Scan for the cell matching the given text and deliver its (x, y) coordinate at center. 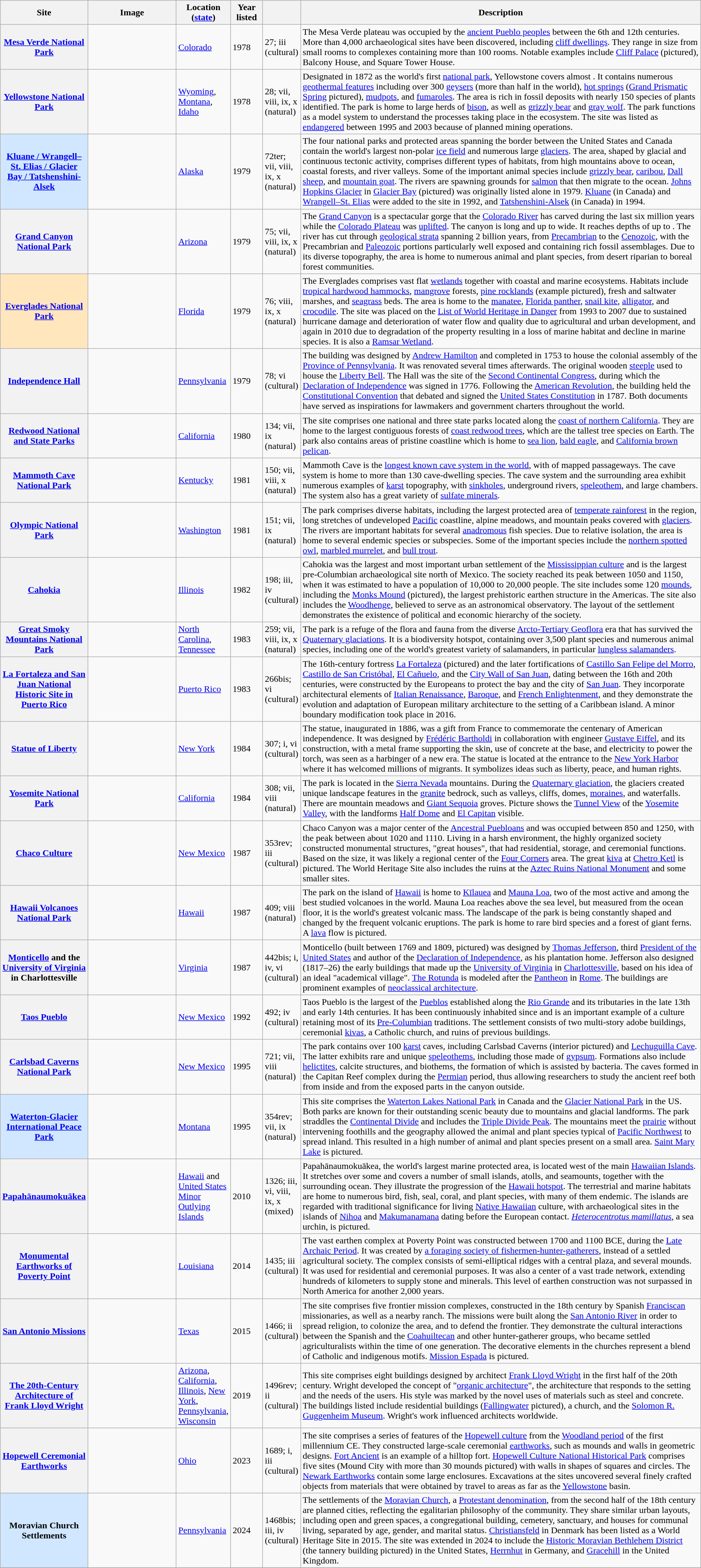
1326; iii, vi, viii, ix, x (mixed) (282, 1196)
Olympic National Park (44, 530)
2019 (247, 1396)
Monticello and the University of Virginia in Charlottesville (44, 967)
2015 (247, 1331)
Mesa Verde National Park (44, 47)
Alaska (204, 171)
1496rev; ii (cultural) (282, 1396)
2010 (247, 1196)
Cahokia (44, 589)
151; vii, ix (natural) (282, 530)
150; vii, viii, x (natural) (282, 480)
La Fortaleza and San Juan National Historic Site in Puerto Rico (44, 689)
Ohio (204, 1460)
353rev; iii (cultural) (282, 853)
259; vii, viii, ix, x (natural) (282, 639)
Montana (204, 1126)
Hawaii Volcanoes National Park (44, 913)
2014 (247, 1266)
308; vii, viii (natural) (282, 798)
New York (204, 749)
Papahānaumokuākea (44, 1196)
Hawaii (204, 913)
72ter; vii, viii, ix, x (natural) (282, 171)
28; vii, viii, ix, x (natural) (282, 102)
Waterton-Glacier International Peace Park (44, 1126)
1982 (247, 589)
1992 (247, 1017)
Texas (204, 1331)
Hawaii and United States Minor Outlying Islands (204, 1196)
Arizona (204, 241)
Illinois (204, 589)
North Carolina, Tennessee (204, 639)
Description (501, 13)
Taos Pueblo (44, 1017)
1435; iii (cultural) (282, 1266)
Great Smoky Mountains National Park (44, 639)
409; viii (natural) (282, 913)
Year listed (247, 13)
134; vii, ix (natural) (282, 436)
78; vi (cultural) (282, 381)
Virginia (204, 967)
San Antonio Missions (44, 1331)
75; vii, viii, ix, x (natural) (282, 241)
Kentucky (204, 480)
Statue of Liberty (44, 749)
198; iii, iv (cultural) (282, 589)
76; viii, ix, x (natural) (282, 311)
Kluane / Wrangell–St. Elias / Glacier Bay / Tatshenshini-Alsek (44, 171)
Site (44, 13)
Mammoth Cave National Park (44, 480)
442bis; i, iv, vi (cultural) (282, 967)
Colorado (204, 47)
The 20th-Century Architecture of Frank Lloyd Wright (44, 1396)
Puerto Rico (204, 689)
492; iv (cultural) (282, 1017)
2024 (247, 1530)
Independence Hall (44, 381)
307; i, vi (cultural) (282, 749)
1466; ii (cultural) (282, 1331)
1689; i, iii (cultural) (282, 1460)
Hopewell Ceremonial Earthworks (44, 1460)
Wyoming, Montana, Idaho (204, 102)
2023 (247, 1460)
354rev; vii, ix (natural) (282, 1126)
Grand Canyon National Park (44, 241)
Image (132, 13)
Louisiana (204, 1266)
1468bis; iii, iv (cultural) (282, 1530)
Yosemite National Park (44, 798)
Redwood National and State Parks (44, 436)
Carlsbad Caverns National Park (44, 1067)
Moravian Church Settlements (44, 1530)
Everglades National Park (44, 311)
721; vii, viii (natural) (282, 1067)
1980 (247, 436)
Chaco Culture (44, 853)
Monumental Earthworks of Poverty Point (44, 1266)
Yellowstone National Park (44, 102)
Florida (204, 311)
Location (state) (204, 13)
Washington (204, 530)
27; iii (cultural) (282, 47)
266bis; vi (cultural) (282, 689)
Arizona, California, Illinois, New York, Pennsylvania, Wisconsin (204, 1396)
